Extract the (x, y) coordinate from the center of the cell holding the provided text.  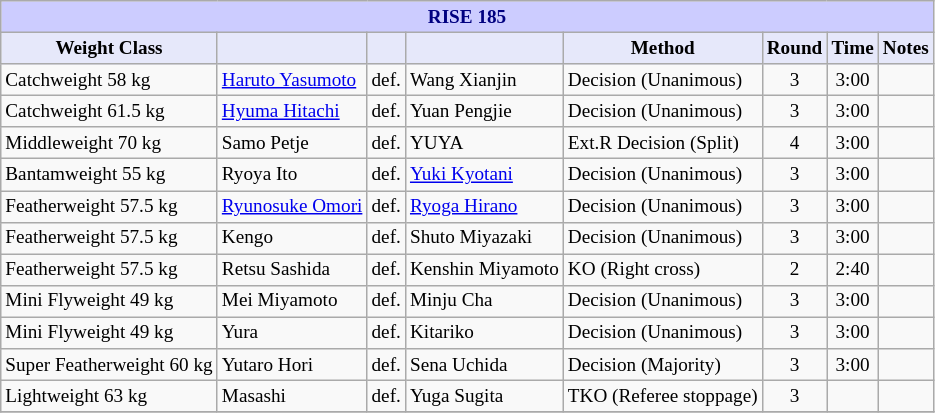
Wang Xianjin (484, 80)
Haruto Yasumoto (292, 80)
Ryoga Hirano (484, 206)
Yuki Kyotani (484, 175)
2:40 (852, 270)
Yuga Sugita (484, 396)
Lightweight 63 kg (110, 396)
Time (852, 48)
Catchweight 61.5 kg (110, 111)
Super Featherweight 60 kg (110, 365)
Shuto Miyazaki (484, 238)
Round (794, 48)
Minju Cha (484, 301)
Middleweight 70 kg (110, 143)
Yutaro Hori (292, 365)
Ryunosuke Omori (292, 206)
Retsu Sashida (292, 270)
RISE 185 (468, 17)
TKO (Referee stoppage) (662, 396)
Catchweight 58 kg (110, 80)
Ryoya Ito (292, 175)
Bantamweight 55 kg (110, 175)
Kenshin Miyamoto (484, 270)
Kitariko (484, 333)
KO (Right cross) (662, 270)
Method (662, 48)
Hyuma Hitachi (292, 111)
Ext.R Decision (Split) (662, 143)
Kengo (292, 238)
Decision (Majority) (662, 365)
4 (794, 143)
Yura (292, 333)
Masashi (292, 396)
Notes (906, 48)
Samo Petje (292, 143)
2 (794, 270)
Mei Miyamoto (292, 301)
Yuan Pengjie (484, 111)
Sena Uchida (484, 365)
Weight Class (110, 48)
YUYA (484, 143)
